Return (x, y) of the center of cell containing provided text 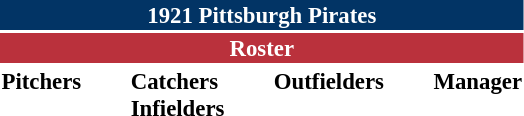
Roster (262, 48)
1921 Pittsburgh Pirates (262, 15)
